From the cell containing the given text, extract its center point as (X, Y) coordinate. 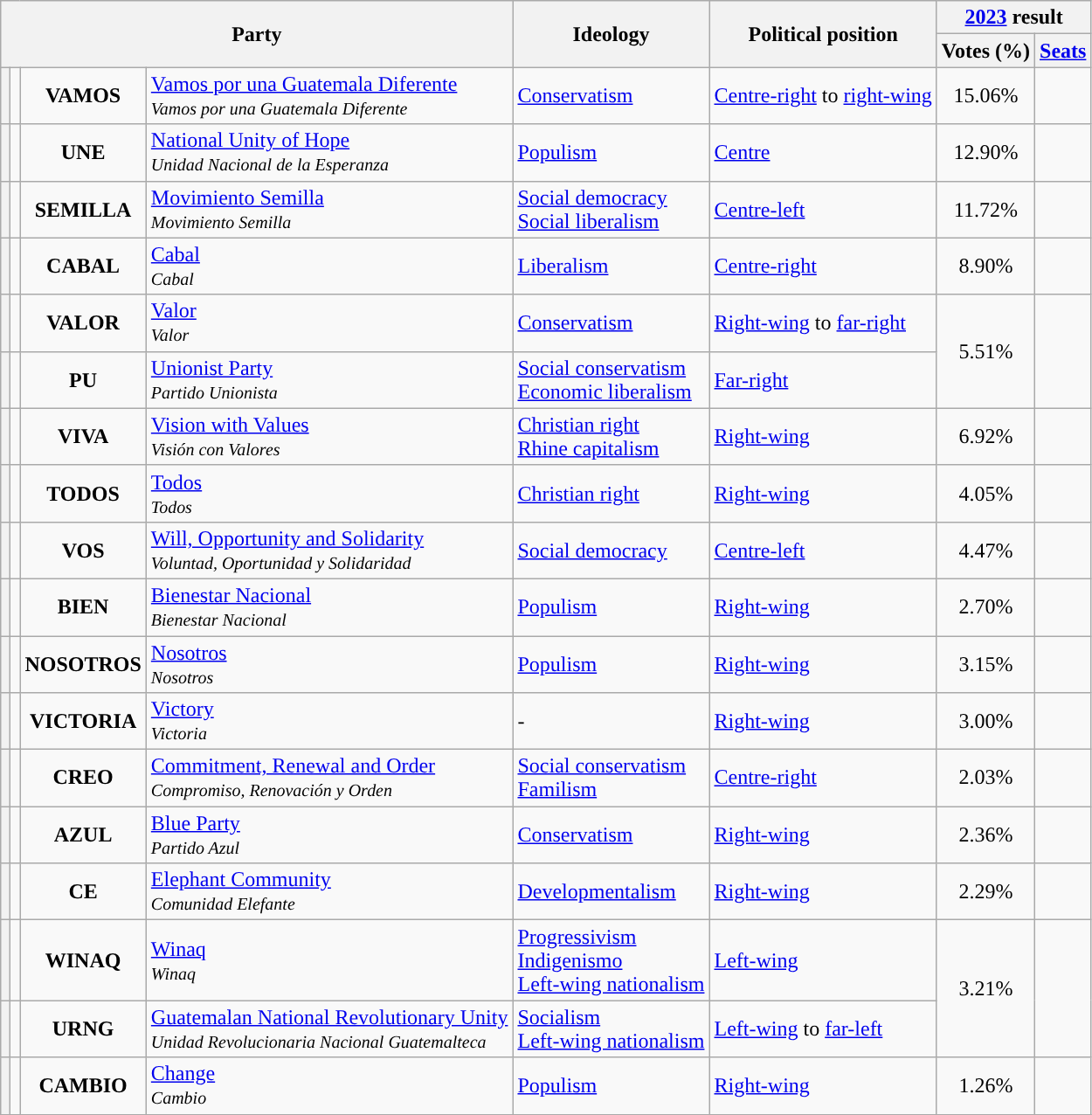
2.70% (985, 606)
Far-right (823, 379)
2.03% (985, 778)
5.51% (985, 351)
TODOS (83, 493)
Right-wing to far-right (823, 323)
3.00% (985, 722)
CREO (83, 778)
Ideology (612, 34)
SEMILLA (83, 210)
Social conservatismEconomic liberalism (612, 379)
Social democracy (612, 551)
NosotrosNosotros (329, 664)
VALOR (83, 323)
Left-wing (823, 960)
Vamos por una Guatemala DiferenteVamos por una Guatemala Diferente (329, 96)
Votes (%) (985, 51)
2023 result (1013, 17)
3.15% (985, 664)
National Unity of HopeUnidad Nacional de la Esperanza (329, 152)
Vision with ValuesVisión con Valores (329, 437)
Political position (823, 34)
VictoryVictoria (329, 722)
Will, Opportunity and SolidarityVoluntad, Oportunidad y Solidaridad (329, 551)
Unionist PartyPartido Unionista (329, 379)
URNG (83, 1029)
Movimiento SemillaMovimiento Semilla (329, 210)
Party (257, 34)
BIEN (83, 606)
PU (83, 379)
NOSOTROS (83, 664)
UNE (83, 152)
CE (83, 891)
VICTORIA (83, 722)
CAMBIO (83, 1085)
Liberalism (612, 266)
VAMOS (83, 96)
AZUL (83, 835)
Centre (823, 152)
11.72% (985, 210)
6.92% (985, 437)
4.47% (985, 551)
Guatemalan National Revolutionary UnityUnidad Revolucionaria Nacional Guatemalteca (329, 1029)
Developmentalism (612, 891)
ValorValor (329, 323)
ProgressivismIndigenismoLeft-wing nationalism (612, 960)
TodosTodos (329, 493)
CabalCabal (329, 266)
Elephant CommunityComunidad Elefante (329, 891)
4.05% (985, 493)
WinaqWinaq (329, 960)
Blue PartyPartido Azul (329, 835)
Christian rightRhine capitalism (612, 437)
WINAQ (83, 960)
Bienestar NacionalBienestar Nacional (329, 606)
Social conservatismFamilism (612, 778)
- (612, 722)
SocialismLeft-wing nationalism (612, 1029)
Christian right (612, 493)
Social democracySocial liberalism (612, 210)
Seats (1063, 51)
VOS (83, 551)
8.90% (985, 266)
2.29% (985, 891)
CABAL (83, 266)
ChangeCambio (329, 1085)
VIVA (83, 437)
12.90% (985, 152)
Commitment, Renewal and OrderCompromiso, Renovación y Orden (329, 778)
Left-wing to far-left (823, 1029)
3.21% (985, 989)
Centre-right to right-wing (823, 96)
1.26% (985, 1085)
15.06% (985, 96)
2.36% (985, 835)
